Locate the cell with the specified text and output its (X, Y) center coordinate. 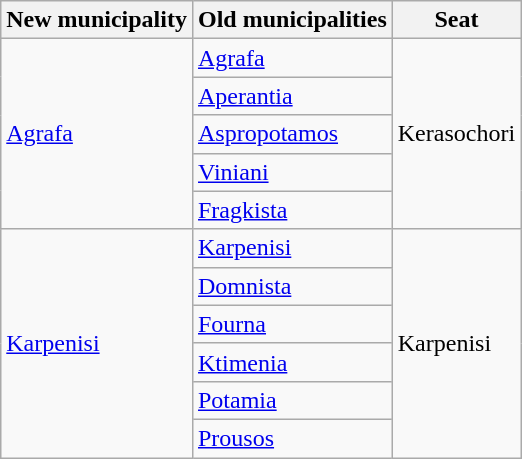
Kerasochori (456, 134)
Viniani (292, 172)
Prousos (292, 438)
Old municipalities (292, 20)
Fourna (292, 324)
Seat (456, 20)
Ktimenia (292, 362)
Potamia (292, 400)
Aperantia (292, 96)
Fragkista (292, 210)
Domnista (292, 286)
Aspropotamos (292, 134)
New municipality (97, 20)
